Find where the given text appears and provide that cell's center as [x, y] coordinate. 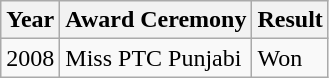
Award Ceremony [156, 20]
Miss PTC Punjabi [156, 58]
Year [30, 20]
Result [290, 20]
Won [290, 58]
2008 [30, 58]
